Extract the (X, Y) coordinate from the center of the cell holding the provided text.  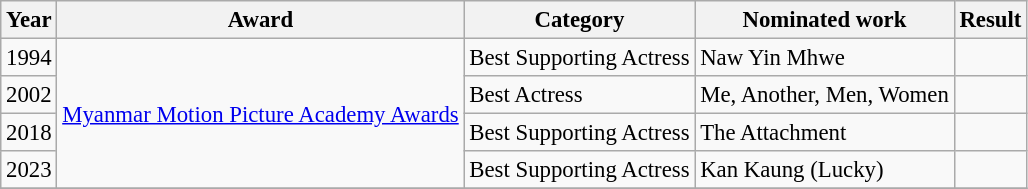
Category (580, 20)
2002 (29, 95)
Me, Another, Men, Women (824, 95)
Nominated work (824, 20)
Myanmar Motion Picture Academy Awards (260, 114)
Result (990, 20)
Kan Kaung (Lucky) (824, 170)
Naw Yin Mhwe (824, 58)
2023 (29, 170)
Year (29, 20)
Award (260, 20)
1994 (29, 58)
2018 (29, 133)
Best Actress (580, 95)
The Attachment (824, 133)
